Output the (x, y) coordinate of the center of the cell containing the given text.  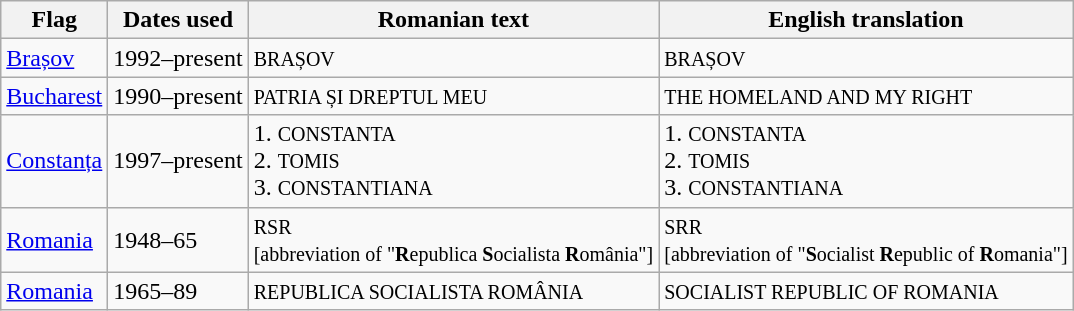
THE HOMELAND AND MY RIGHT (866, 96)
RSR[abbreviation of "Republica Socialista România"] (454, 240)
1997–present (178, 161)
PATRIA ȘI DREPTUL MEU (454, 96)
Constanța (54, 161)
1965–89 (178, 291)
Dates used (178, 20)
Flag (54, 20)
1992–present (178, 58)
1990–present (178, 96)
1948–65 (178, 240)
SRR[abbreviation of "Socialist Republic of Romania"] (866, 240)
SOCIALIST REPUBLIC OF ROMANIA (866, 291)
English translation (866, 20)
REPUBLICA SOCIALISTA ROMÂNIA (454, 291)
Romanian text (454, 20)
Brașov (54, 58)
Bucharest (54, 96)
